Detect which cell encompasses the target text, then output its (x, y) center coordinate. 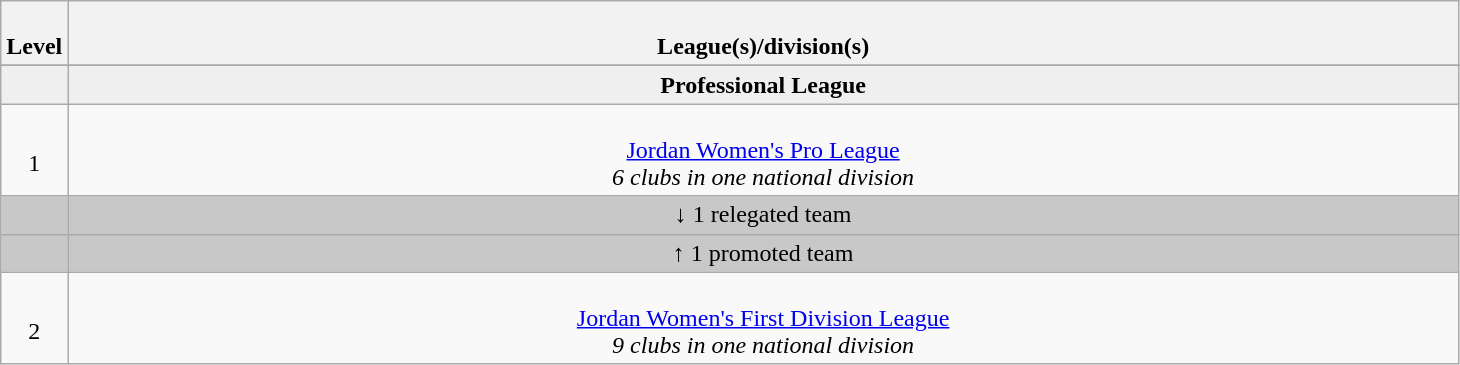
Jordan Women's First Division League 9 clubs in one national division (764, 318)
↓ 1 relegated team (764, 215)
↑ 1 promoted team (764, 253)
League(s)/division(s) (764, 34)
1 (34, 150)
Level (34, 34)
Professional League (764, 85)
2 (34, 318)
Jordan Women's Pro League 6 clubs in one national division (764, 150)
